Pinpoint the cell where the given text exists, returning its [x, y] midpoint coordinate. 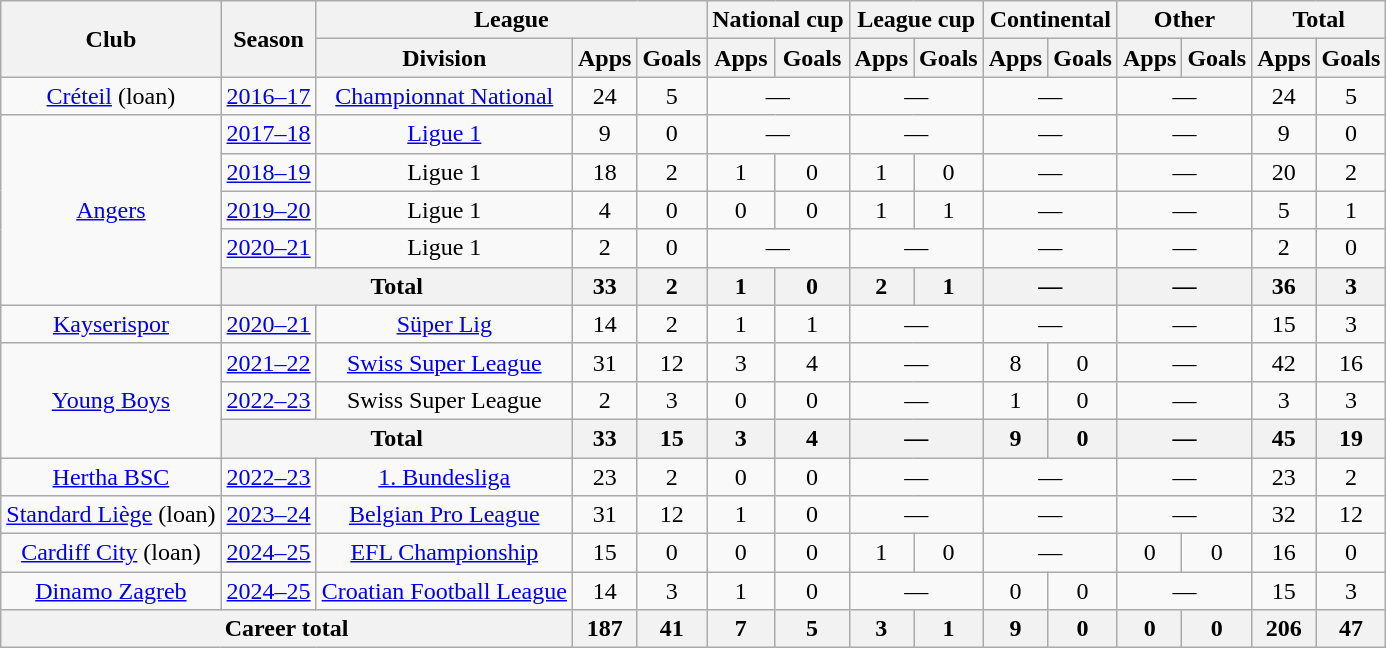
Créteil (loan) [111, 96]
EFL Championship [444, 553]
1. Bundesliga [444, 477]
Süper Lig [444, 324]
7 [741, 629]
19 [1351, 438]
Continental [1050, 20]
2016–17 [268, 96]
Other [1184, 20]
League cup [916, 20]
2023–24 [268, 515]
2021–22 [268, 362]
Division [444, 58]
41 [672, 629]
Standard Liège (loan) [111, 515]
National cup [778, 20]
Championnat National [444, 96]
36 [1284, 286]
Club [111, 39]
2019–20 [268, 210]
Season [268, 39]
2017–18 [268, 134]
32 [1284, 515]
42 [1284, 362]
Croatian Football League [444, 591]
8 [1015, 362]
Hertha BSC [111, 477]
206 [1284, 629]
18 [604, 172]
Career total [287, 629]
20 [1284, 172]
45 [1284, 438]
Kayserispor [111, 324]
Belgian Pro League [444, 515]
Young Boys [111, 400]
2018–19 [268, 172]
47 [1351, 629]
Angers [111, 210]
Cardiff City (loan) [111, 553]
Dinamo Zagreb [111, 591]
League [512, 20]
187 [604, 629]
